Identify which cell holds the provided text, then report its [x, y] central coordinate. 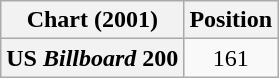
Chart (2001) [92, 20]
161 [231, 58]
US Billboard 200 [92, 58]
Position [231, 20]
